Output the [X, Y] coordinate of the center of the cell containing the given text.  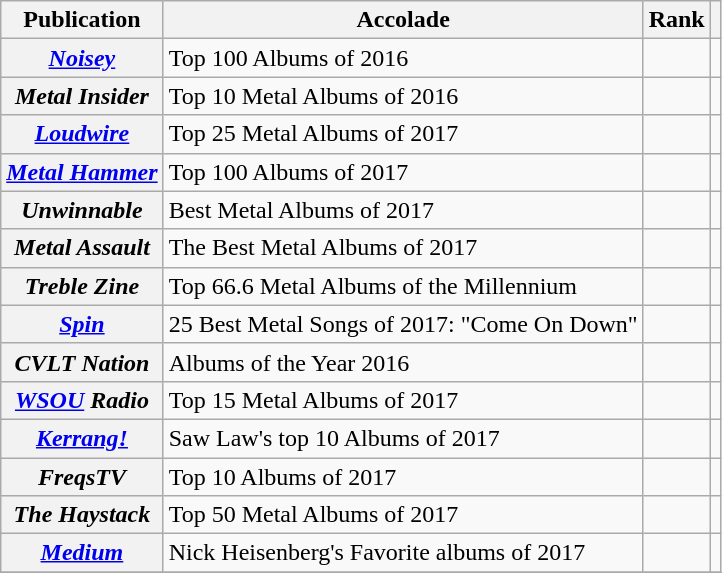
Publication [82, 20]
Noisey [82, 58]
Accolade [403, 20]
Top 100 Albums of 2016 [403, 58]
Nick Heisenberg's Favorite albums of 2017 [403, 553]
Top 66.6 Metal Albums of the Millennium [403, 286]
Treble Zine [82, 286]
Loudwire [82, 134]
The Haystack [82, 515]
Medium [82, 553]
Top 100 Albums of 2017 [403, 172]
CVLT Nation [82, 362]
Top 10 Metal Albums of 2016 [403, 96]
Top 15 Metal Albums of 2017 [403, 400]
25 Best Metal Songs of 2017: "Come On Down" [403, 324]
WSOU Radio [82, 400]
Albums of the Year 2016 [403, 362]
FreqsTV [82, 477]
Saw Law's top 10 Albums of 2017 [403, 438]
Kerrang! [82, 438]
Unwinnable [82, 210]
Best Metal Albums of 2017 [403, 210]
Spin [82, 324]
Top 50 Metal Albums of 2017 [403, 515]
Metal Hammer [82, 172]
Rank [676, 20]
The Best Metal Albums of 2017 [403, 248]
Metal Assault [82, 248]
Top 10 Albums of 2017 [403, 477]
Top 25 Metal Albums of 2017 [403, 134]
Metal Insider [82, 96]
